Locate the cell with the specified text and output its [X, Y] center coordinate. 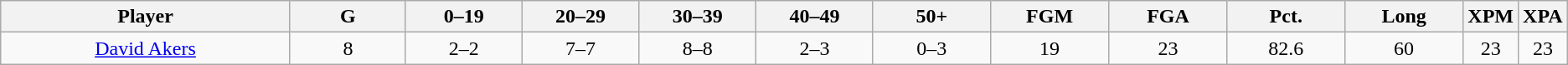
FGA [1168, 17]
David Akers [146, 48]
G [348, 17]
2–3 [815, 48]
30–39 [698, 17]
0–19 [464, 17]
50+ [931, 17]
19 [1050, 48]
Pct. [1286, 17]
XPM [1491, 17]
Player [146, 17]
60 [1404, 48]
2–2 [464, 48]
7–7 [580, 48]
40–49 [815, 17]
8 [348, 48]
0–3 [931, 48]
XPA [1543, 17]
Long [1404, 17]
82.6 [1286, 48]
8–8 [698, 48]
FGM [1050, 17]
20–29 [580, 17]
